Determine the (x, y) coordinate at the center of the cell enclosing the given text.  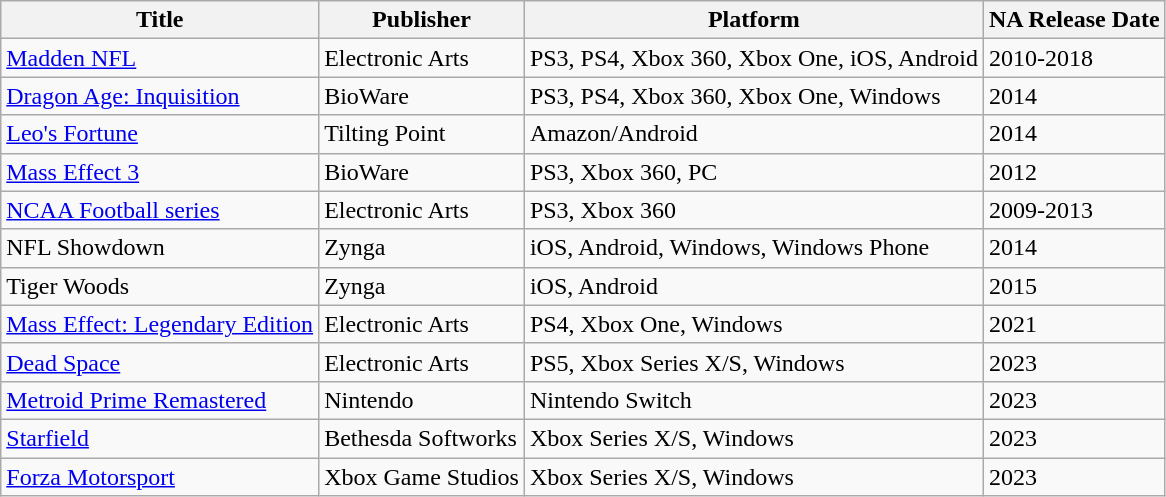
NCAA Football series (160, 210)
Mass Effect: Legendary Edition (160, 324)
2010-2018 (1074, 58)
2021 (1074, 324)
Madden NFL (160, 58)
2015 (1074, 286)
PS3, PS4, Xbox 360, Xbox One, iOS, Android (754, 58)
PS4, Xbox One, Windows (754, 324)
PS3, Xbox 360, PC (754, 172)
Bethesda Softworks (422, 438)
Leo's Fortune (160, 134)
2009-2013 (1074, 210)
Mass Effect 3 (160, 172)
Platform (754, 20)
Xbox Game Studios (422, 477)
Tilting Point (422, 134)
Title (160, 20)
Metroid Prime Remastered (160, 400)
Amazon/Android (754, 134)
iOS, Android, Windows, Windows Phone (754, 248)
Starfield (160, 438)
Publisher (422, 20)
Dragon Age: Inquisition (160, 96)
Nintendo (422, 400)
NFL Showdown (160, 248)
PS3, Xbox 360 (754, 210)
iOS, Android (754, 286)
Tiger Woods (160, 286)
NA Release Date (1074, 20)
Nintendo Switch (754, 400)
PS3, PS4, Xbox 360, Xbox One, Windows (754, 96)
PS5, Xbox Series X/S, Windows (754, 362)
Dead Space (160, 362)
Forza Motorsport (160, 477)
2012 (1074, 172)
